Capture the cell that displays the provided text and extract its [x, y] central coordinate. 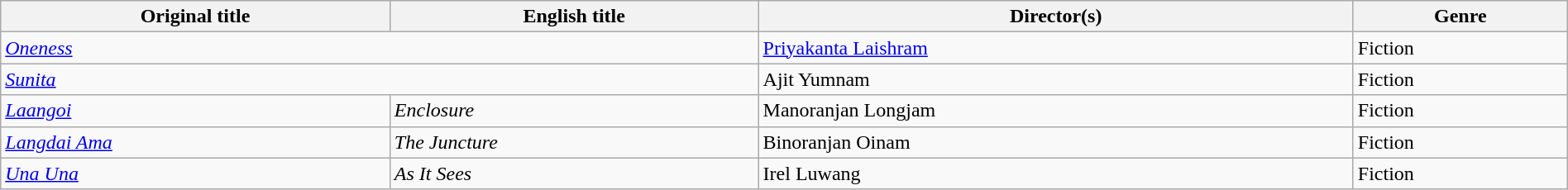
Langdai Ama [195, 142]
Director(s) [1055, 17]
Enclosure [574, 111]
Irel Luwang [1055, 173]
Genre [1460, 17]
Laangoi [195, 111]
Sunita [380, 79]
Ajit Yumnam [1055, 79]
As It Sees [574, 173]
Original title [195, 17]
Priyakanta Laishram [1055, 48]
Binoranjan Oinam [1055, 142]
Oneness [380, 48]
Una Una [195, 173]
English title [574, 17]
Manoranjan Longjam [1055, 111]
The Juncture [574, 142]
